Pinpoint the cell where the given text exists, returning its [X, Y] midpoint coordinate. 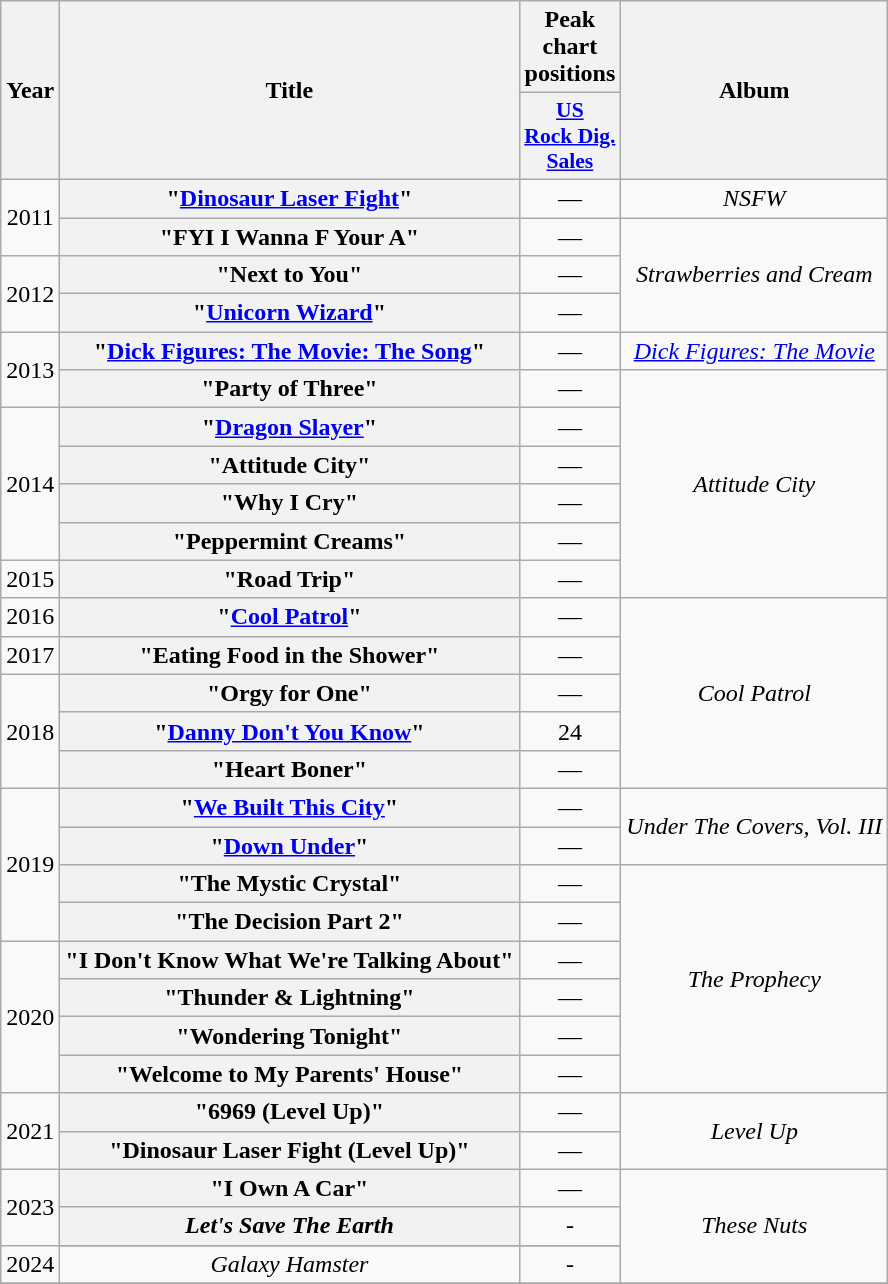
"I Don't Know What We're Talking About" [290, 960]
"Dragon Slayer" [290, 427]
USRock Dig. Sales [570, 136]
"Next to You" [290, 275]
"Dinosaur Laser Fight" [290, 198]
Level Up [754, 1131]
2020 [30, 1017]
Title [290, 90]
2023 [30, 1207]
"Road Trip" [290, 579]
2015 [30, 579]
Under The Covers, Vol. III [754, 826]
2011 [30, 217]
These Nuts [754, 1226]
"I Own A Car" [290, 1188]
Peak chart positions [570, 47]
"Cool Patrol" [290, 617]
24 [570, 731]
"Attitude City" [290, 465]
2024 [30, 1264]
"Unicorn Wizard" [290, 313]
"Orgy for One" [290, 693]
"Party of Three" [290, 389]
2014 [30, 484]
The Prophecy [754, 979]
"Why I Cry" [290, 503]
Galaxy Hamster [290, 1264]
Strawberries and Cream [754, 275]
Cool Patrol [754, 693]
Attitude City [754, 484]
2017 [30, 655]
"Wondering Tonight" [290, 1036]
"Peppermint Creams" [290, 541]
"Eating Food in the Shower" [290, 655]
"The Mystic Crystal" [290, 884]
Album [754, 90]
"FYI I Wanna F Your A" [290, 237]
2016 [30, 617]
"Down Under" [290, 845]
Year [30, 90]
Dick Figures: The Movie [754, 351]
"Thunder & Lightning" [290, 998]
"Welcome to My Parents' House" [290, 1074]
2019 [30, 864]
2012 [30, 294]
"Heart Boner" [290, 769]
"6969 (Level Up)" [290, 1112]
"Dick Figures: The Movie: The Song" [290, 351]
"Dinosaur Laser Fight (Level Up)" [290, 1150]
Let's Save The Earth [290, 1226]
"The Decision Part 2" [290, 922]
2013 [30, 370]
2021 [30, 1131]
"Danny Don't You Know" [290, 731]
NSFW [754, 198]
2018 [30, 731]
"We Built This City" [290, 807]
